Provide the [x, y] coordinate of the cell's center where the given text is located.  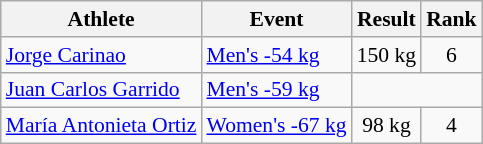
Jorge Carinao [102, 55]
6 [452, 55]
Rank [452, 19]
Men's -59 kg [276, 90]
Men's -54 kg [276, 55]
98 kg [386, 126]
Women's -67 kg [276, 126]
Athlete [102, 19]
Juan Carlos Garrido [102, 90]
150 kg [386, 55]
Result [386, 19]
Event [276, 19]
María Antonieta Ortiz [102, 126]
4 [452, 126]
